Return the (x, y) coordinate for the center point of the cell that contains the specified text.  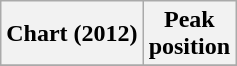
Chart (2012) (72, 34)
Peakposition (189, 34)
